For the text-containing cell, return its midpoint in [X, Y] coordinate format. 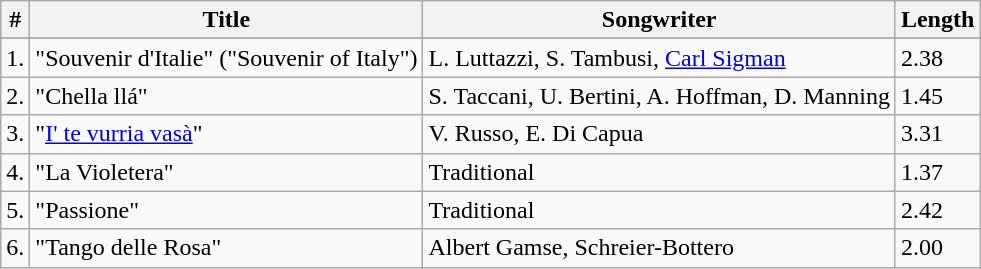
"Chella llá" [226, 96]
3. [16, 134]
2. [16, 96]
3.31 [937, 134]
Title [226, 20]
1. [16, 58]
Songwriter [659, 20]
Albert Gamse, Schreier-Bottero [659, 248]
"I' te vurria vasà" [226, 134]
"Souvenir d'Italie" ("Souvenir of Italy") [226, 58]
1.37 [937, 172]
Length [937, 20]
2.38 [937, 58]
5. [16, 210]
6. [16, 248]
1.45 [937, 96]
# [16, 20]
2.00 [937, 248]
"Tango delle Rosa" [226, 248]
V. Russo, E. Di Capua [659, 134]
"Passione" [226, 210]
2.42 [937, 210]
L. Luttazzi, S. Tambusi, Carl Sigman [659, 58]
"La Violetera" [226, 172]
S. Taccani, U. Bertini, A. Hoffman, D. Manning [659, 96]
4. [16, 172]
